Pinpoint the cell where the given text exists, returning its [x, y] midpoint coordinate. 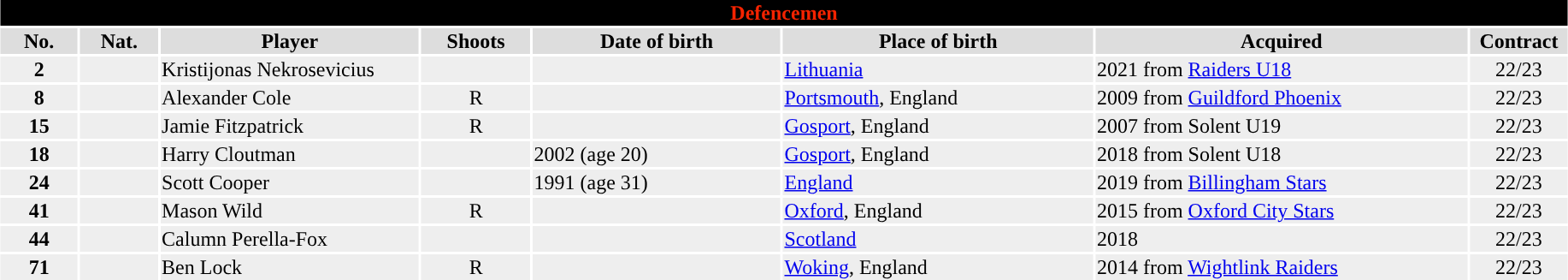
2009 from Guildford Phoenix [1281, 98]
1991 (age 31) [657, 182]
Portsmouth, England [938, 98]
Jamie Fitzpatrick [291, 126]
Lithuania [938, 69]
2015 from Oxford City Stars [1281, 211]
Acquired [1281, 41]
2018 [1281, 239]
15 [39, 126]
Place of birth [938, 41]
Woking, England [938, 267]
2 [39, 69]
England [938, 182]
2007 from Solent U19 [1281, 126]
44 [39, 239]
2002 (age 20) [657, 154]
Calumn Perella-Fox [291, 239]
Defencemen [783, 13]
Ben Lock [291, 267]
Scott Cooper [291, 182]
Harry Cloutman [291, 154]
2021 from Raiders U18 [1281, 69]
Shoots [475, 41]
Alexander Cole [291, 98]
41 [39, 211]
Scotland [938, 239]
8 [39, 98]
Nat. [120, 41]
2014 from Wightlink Raiders [1281, 267]
Oxford, England [938, 211]
Contract [1518, 41]
71 [39, 267]
Date of birth [657, 41]
24 [39, 182]
2018 from Solent U18 [1281, 154]
Mason Wild [291, 211]
2019 from Billingham Stars [1281, 182]
Kristijonas Nekrosevicius [291, 69]
Player [291, 41]
No. [39, 41]
18 [39, 154]
